Detect which cell encompasses the target text, then output its (x, y) center coordinate. 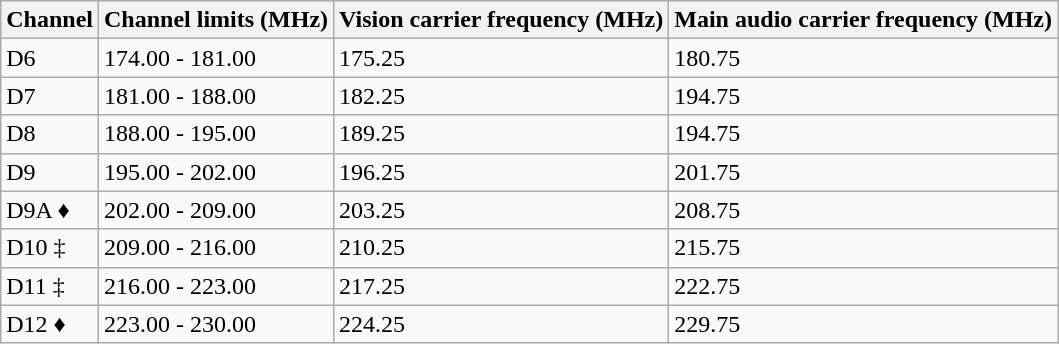
D9 (50, 172)
D7 (50, 96)
215.75 (864, 248)
203.25 (502, 210)
202.00 - 209.00 (216, 210)
195.00 - 202.00 (216, 172)
D6 (50, 58)
196.25 (502, 172)
D12 ♦ (50, 324)
217.25 (502, 286)
224.25 (502, 324)
180.75 (864, 58)
216.00 - 223.00 (216, 286)
182.25 (502, 96)
209.00 - 216.00 (216, 248)
201.75 (864, 172)
175.25 (502, 58)
D9A ♦ (50, 210)
229.75 (864, 324)
D10 ‡ (50, 248)
222.75 (864, 286)
210.25 (502, 248)
174.00 - 181.00 (216, 58)
D8 (50, 134)
208.75 (864, 210)
Channel limits (MHz) (216, 20)
Channel (50, 20)
Vision carrier frequency (MHz) (502, 20)
189.25 (502, 134)
188.00 - 195.00 (216, 134)
Main audio carrier frequency (MHz) (864, 20)
223.00 - 230.00 (216, 324)
D11 ‡ (50, 286)
181.00 - 188.00 (216, 96)
